From the cell containing the given text, extract its center point as (X, Y) coordinate. 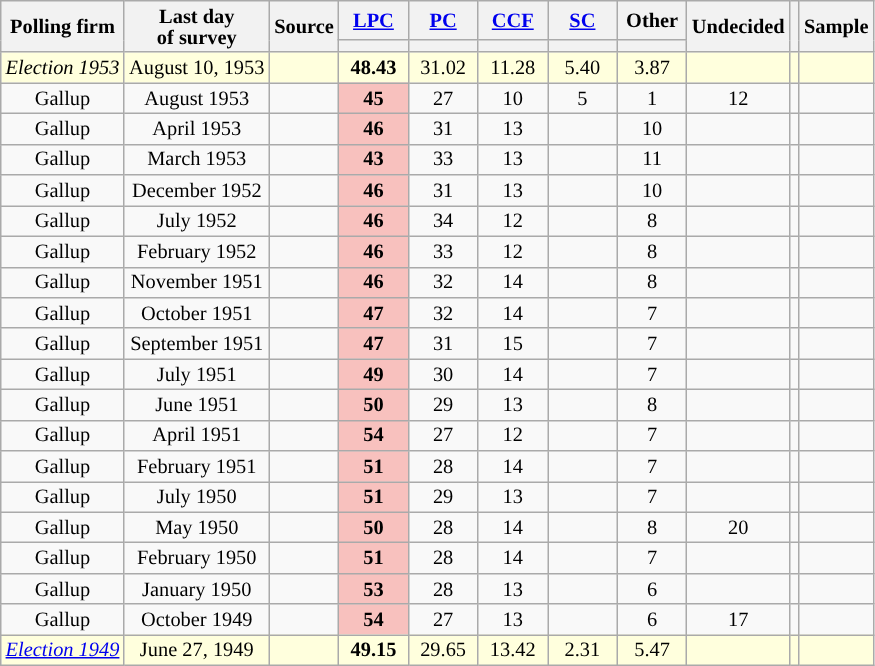
October 1951 (196, 312)
CCF (513, 20)
Other (652, 20)
45 (374, 98)
11 (652, 160)
December 1952 (196, 190)
July 1951 (196, 374)
May 1950 (196, 528)
Undecided (738, 26)
Source (304, 26)
48.43 (374, 68)
July 1950 (196, 496)
SC (583, 20)
31.02 (443, 68)
Election 1953 (62, 68)
5 (583, 98)
April 1953 (196, 128)
Polling firm (62, 26)
June 1951 (196, 404)
2.31 (583, 650)
49.15 (374, 650)
49 (374, 374)
1 (652, 98)
53 (374, 588)
30 (443, 374)
20 (738, 528)
PC (443, 20)
June 27, 1949 (196, 650)
43 (374, 160)
13.42 (513, 650)
April 1951 (196, 436)
Sample (836, 26)
February 1951 (196, 466)
March 1953 (196, 160)
September 1951 (196, 344)
January 1950 (196, 588)
11.28 (513, 68)
5.40 (583, 68)
17 (738, 620)
October 1949 (196, 620)
29.65 (443, 650)
August 1953 (196, 98)
3.87 (652, 68)
15 (513, 344)
Election 1949 (62, 650)
Last day of survey (196, 26)
February 1950 (196, 558)
November 1951 (196, 282)
July 1952 (196, 220)
5.47 (652, 650)
February 1952 (196, 252)
LPC (374, 20)
34 (443, 220)
August 10, 1953 (196, 68)
